Provide the (x, y) coordinate of the cell's center where the given text is located.  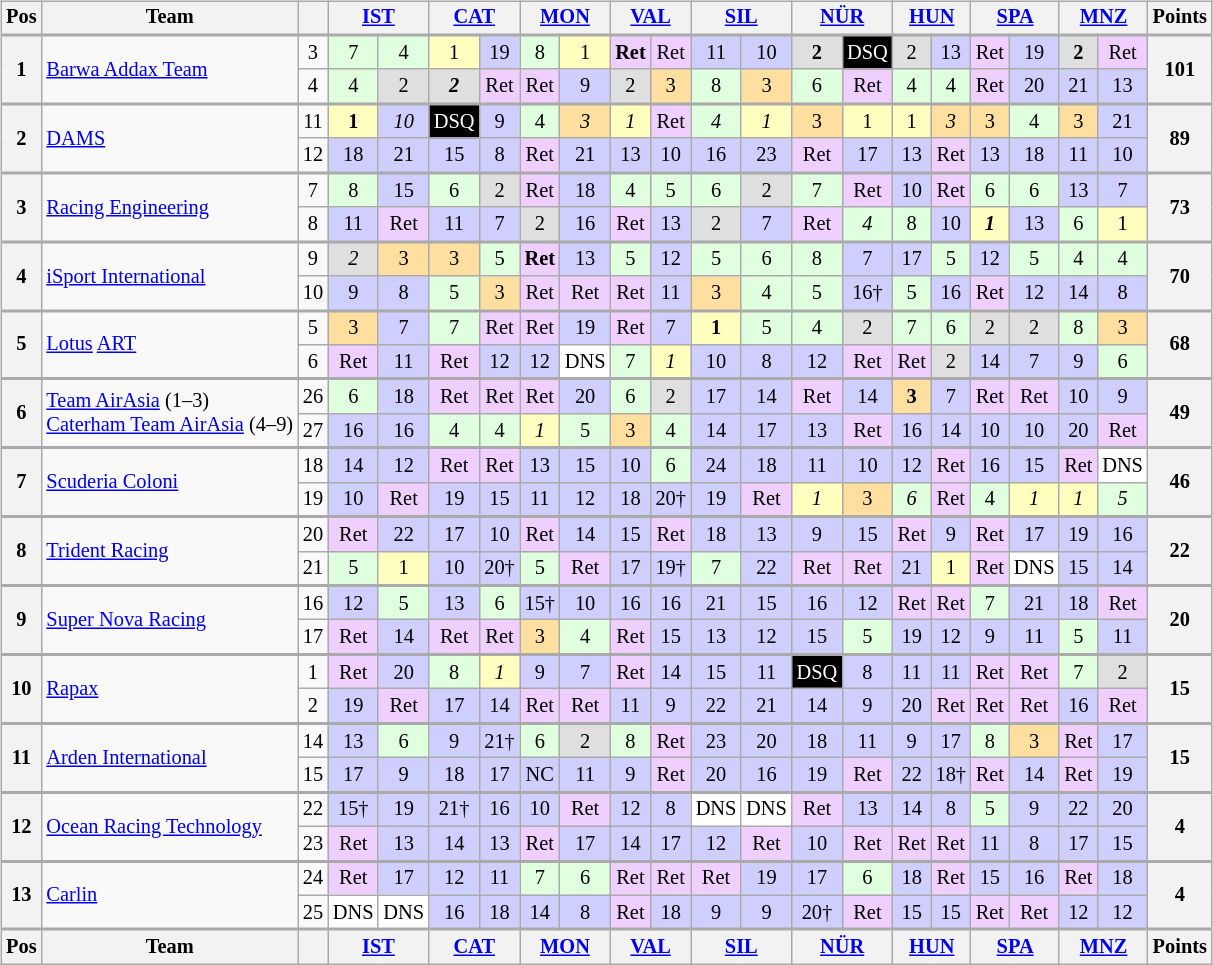
Arden International (169, 758)
Lotus ART (169, 344)
73 (1180, 208)
25 (313, 912)
26 (313, 396)
49 (1180, 414)
Carlin (169, 896)
70 (1180, 276)
DAMS (169, 138)
19† (671, 568)
Ocean Racing Technology (169, 826)
Trident Racing (169, 552)
16† (867, 293)
iSport International (169, 276)
101 (1180, 70)
Racing Engineering (169, 208)
27 (313, 431)
Team AirAsia (1–3) Caterham Team AirAsia (4–9) (169, 414)
Scuderia Coloni (169, 482)
Barwa Addax Team (169, 70)
Rapax (169, 688)
89 (1180, 138)
18† (951, 775)
68 (1180, 344)
Super Nova Racing (169, 620)
NC (540, 775)
46 (1180, 482)
